Search for the cell housing the specified text and yield its (x, y) center coordinate. 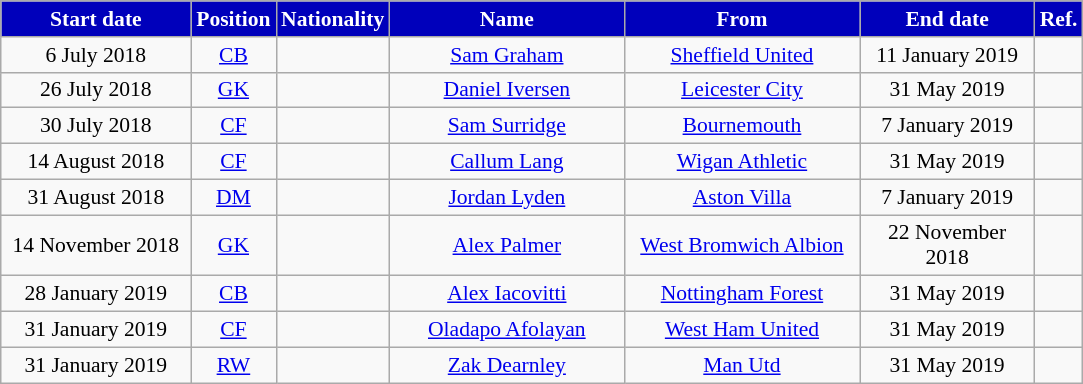
Daniel Iversen (506, 90)
Bournemouth (742, 126)
Nationality (332, 19)
Sheffield United (742, 55)
RW (234, 365)
Sam Graham (506, 55)
Wigan Athletic (742, 162)
Zak Dearnley (506, 365)
22 November 2018 (948, 246)
Name (506, 19)
30 July 2018 (96, 126)
28 January 2019 (96, 294)
31 August 2018 (96, 197)
Alex Palmer (506, 246)
Start date (96, 19)
Callum Lang (506, 162)
Jordan Lyden (506, 197)
West Ham United (742, 330)
Position (234, 19)
14 August 2018 (96, 162)
26 July 2018 (96, 90)
Nottingham Forest (742, 294)
6 July 2018 (96, 55)
Ref. (1059, 19)
Oladapo Afolayan (506, 330)
Leicester City (742, 90)
14 November 2018 (96, 246)
Sam Surridge (506, 126)
Man Utd (742, 365)
11 January 2019 (948, 55)
Aston Villa (742, 197)
West Bromwich Albion (742, 246)
Alex Iacovitti (506, 294)
DM (234, 197)
From (742, 19)
End date (948, 19)
